Provide the (x, y) coordinate of the cell's center where the given text is located.  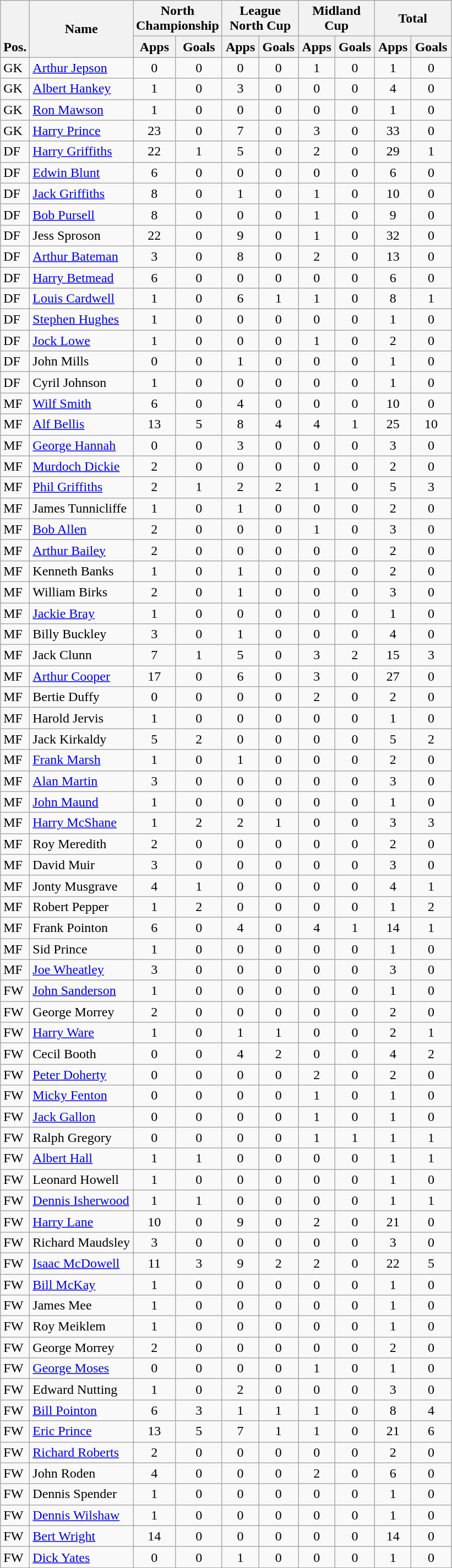
Jess Sproson (81, 235)
Billy Buckley (81, 634)
John Sanderson (81, 991)
Frank Marsh (81, 760)
Leonard Howell (81, 1179)
Ralph Gregory (81, 1138)
Micky Fenton (81, 1096)
Frank Pointon (81, 928)
Jack Clunn (81, 655)
Harry McShane (81, 823)
Arthur Bateman (81, 256)
Name (81, 29)
John Maund (81, 802)
Richard Maudsley (81, 1242)
27 (393, 676)
Arthur Cooper (81, 676)
Edwin Blunt (81, 173)
29 (393, 152)
Wilf Smith (81, 403)
James Tunnicliffe (81, 508)
Harry Betmead (81, 277)
Robert Pepper (81, 907)
Richard Roberts (81, 1452)
Pos. (15, 29)
Jackie Bray (81, 613)
Dennis Wilshaw (81, 1515)
25 (393, 424)
11 (155, 1263)
17 (155, 676)
Cyril Johnson (81, 382)
League North Cup (260, 19)
15 (393, 655)
Jack Gallon (81, 1117)
Eric Prince (81, 1431)
George Moses (81, 1368)
Albert Hankey (81, 89)
Harry Griffiths (81, 152)
Harry Ware (81, 1033)
William Birks (81, 592)
Stephen Hughes (81, 320)
Arthur Jepson (81, 68)
23 (155, 131)
Murdoch Dickie (81, 466)
Jack Griffiths (81, 193)
Louis Cardwell (81, 299)
George Hannah (81, 445)
Roy Meiklem (81, 1327)
Dick Yates (81, 1557)
David Muir (81, 865)
Jack Kirkaldy (81, 739)
Ron Mawson (81, 110)
Kenneth Banks (81, 571)
Bob Allen (81, 529)
32 (393, 235)
Harry Prince (81, 131)
Isaac McDowell (81, 1263)
Total (413, 19)
Joe Wheatley (81, 970)
Bert Wright (81, 1536)
Bertie Duffy (81, 697)
North Championship (178, 19)
Albert Hall (81, 1159)
Roy Meredith (81, 844)
Bob Pursell (81, 214)
Dennis Spender (81, 1494)
Alf Bellis (81, 424)
Alan Martin (81, 781)
Jock Lowe (81, 341)
Sid Prince (81, 949)
Dennis Isherwood (81, 1200)
James Mee (81, 1306)
Phil Griffiths (81, 487)
John Mills (81, 362)
Harry Lane (81, 1221)
Cecil Booth (81, 1054)
Bill McKay (81, 1285)
Jonty Musgrave (81, 886)
Arthur Bailey (81, 550)
John Roden (81, 1473)
Edward Nutting (81, 1389)
33 (393, 131)
Bill Pointon (81, 1410)
Harold Jervis (81, 718)
Peter Doherty (81, 1075)
Midland Cup (337, 19)
